Search for the cell housing the specified text and yield its [X, Y] center coordinate. 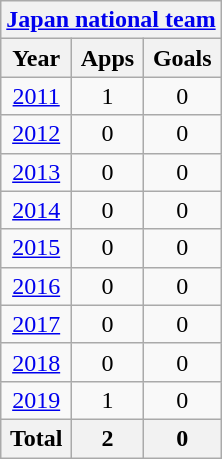
Total [36, 438]
2013 [36, 172]
2 [108, 438]
2011 [36, 96]
Japan national team [111, 20]
Apps [108, 58]
2012 [36, 134]
2017 [36, 324]
2016 [36, 286]
2019 [36, 400]
Year [36, 58]
Goals [182, 58]
2018 [36, 362]
2015 [36, 248]
2014 [36, 210]
